Determine the (X, Y) coordinate at the center of the cell enclosing the given text.  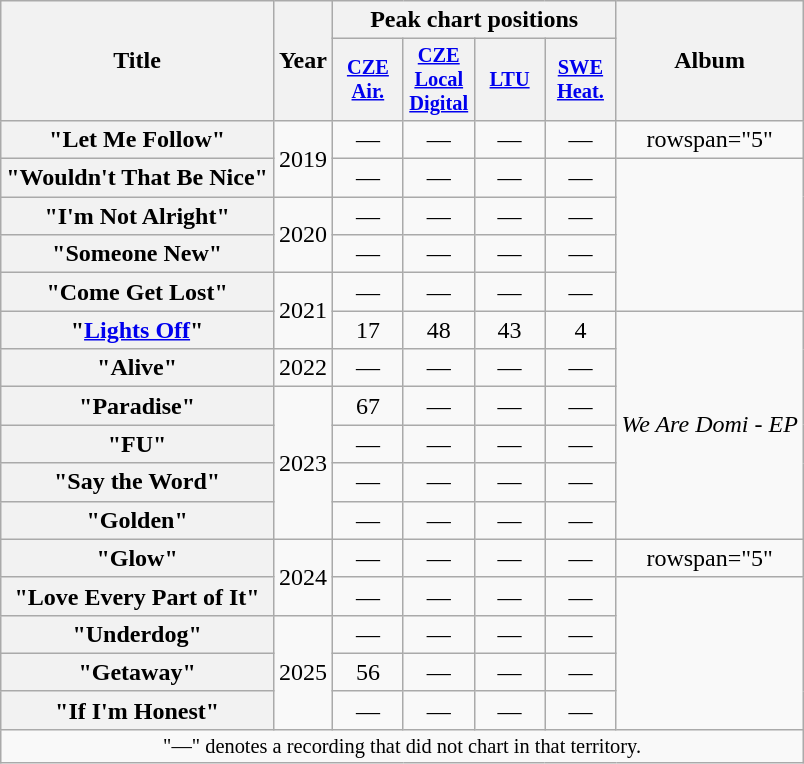
"Glow" (138, 558)
2019 (302, 158)
"Let Me Follow" (138, 139)
48 (438, 330)
2021 (302, 311)
"FU" (138, 444)
"Golden" (138, 520)
56 (368, 672)
"Someone New" (138, 254)
CZELocalDigital (438, 80)
"Alive" (138, 368)
CZEAir. (368, 80)
4 (580, 330)
2023 (302, 463)
2025 (302, 672)
"I'm Not Alright" (138, 216)
Year (302, 61)
43 (510, 330)
2022 (302, 368)
2020 (302, 235)
"Come Get Lost" (138, 292)
Peak chart positions (474, 20)
Title (138, 61)
67 (368, 406)
LTU (510, 80)
SWEHeat. (580, 80)
"Love Every Part of It" (138, 596)
17 (368, 330)
"Lights Off" (138, 330)
"Paradise" (138, 406)
"If I'm Honest" (138, 710)
2024 (302, 577)
We Are Domi - EP (710, 425)
"Wouldn't That Be Nice" (138, 178)
Album (710, 61)
"Underdog" (138, 634)
"Getaway" (138, 672)
"—" denotes a recording that did not chart in that territory. (402, 746)
"Say the Word" (138, 482)
